From the cell containing the given text, extract its center point as (x, y) coordinate. 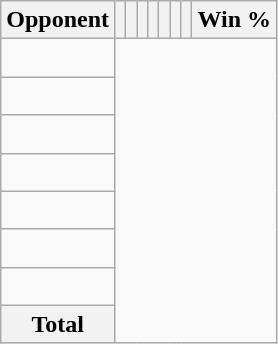
Win % (234, 20)
Opponent (58, 20)
Total (58, 324)
